Search for the cell housing the specified text and yield its [x, y] center coordinate. 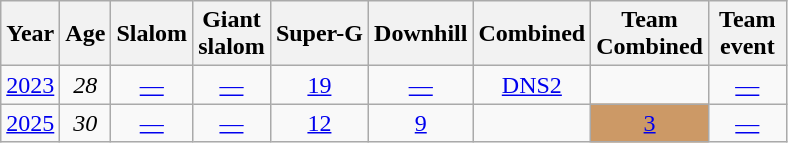
Team event [747, 34]
DNS2 [532, 85]
2023 [30, 85]
Giantslalom [232, 34]
30 [86, 123]
12 [319, 123]
TeamCombined [650, 34]
Age [86, 34]
28 [86, 85]
Downhill [421, 34]
3 [650, 123]
9 [421, 123]
Slalom [152, 34]
Combined [532, 34]
Super-G [319, 34]
2025 [30, 123]
19 [319, 85]
Year [30, 34]
